Determine the (x, y) coordinate at the center of the cell enclosing the given text.  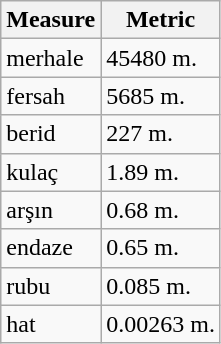
rubu (51, 286)
227 m. (161, 134)
Measure (51, 20)
fersah (51, 96)
berid (51, 134)
kulaç (51, 172)
endaze (51, 248)
0.68 m. (161, 210)
0.00263 m. (161, 324)
0.085 m. (161, 286)
hat (51, 324)
Metric (161, 20)
merhale (51, 58)
45480 m. (161, 58)
0.65 m. (161, 248)
1.89 m. (161, 172)
5685 m. (161, 96)
arşın (51, 210)
